Find where the given text appears and provide that cell's center as [X, Y] coordinate. 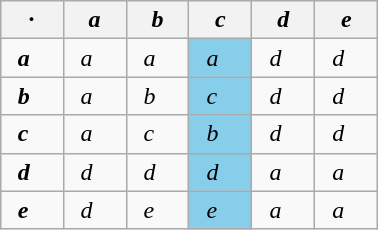
· [32, 20]
